Pinpoint the cell where the given text exists, returning its [x, y] midpoint coordinate. 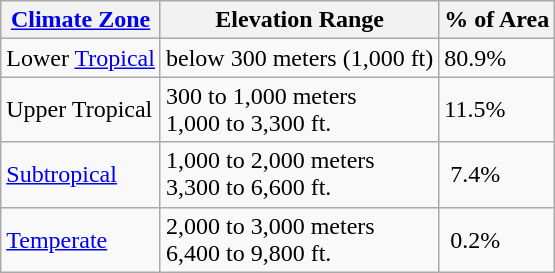
Lower Tropical [81, 58]
1,000 to 2,000 meters3,300 to 6,600 ft. [299, 174]
% of Area [497, 20]
0.2% [497, 240]
Temperate [81, 240]
Upper Tropical [81, 110]
7.4% [497, 174]
300 to 1,000 meters1,000 to 3,300 ft. [299, 110]
below 300 meters (1,000 ft) [299, 58]
11.5% [497, 110]
Climate Zone [81, 20]
2,000 to 3,000 meters6,400 to 9,800 ft. [299, 240]
Elevation Range [299, 20]
Subtropical [81, 174]
80.9% [497, 58]
